From the cell containing the given text, extract its center point as [X, Y] coordinate. 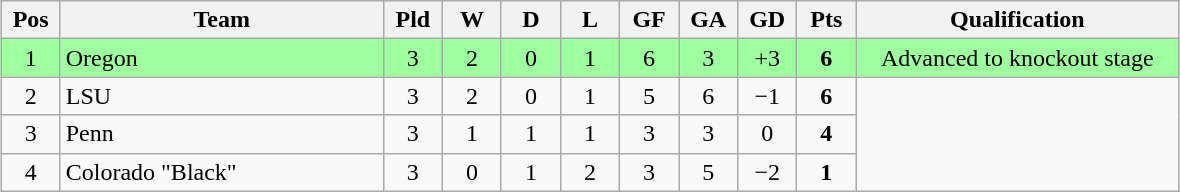
−2 [768, 172]
GF [650, 20]
Oregon [222, 58]
Advanced to knockout stage [1018, 58]
LSU [222, 96]
Pts [826, 20]
D [530, 20]
GA [708, 20]
Team [222, 20]
Penn [222, 134]
W [472, 20]
−1 [768, 96]
+3 [768, 58]
GD [768, 20]
Qualification [1018, 20]
Pos [30, 20]
Pld [412, 20]
L [590, 20]
Colorado "Black" [222, 172]
